From the cell containing the given text, extract its center point as (x, y) coordinate. 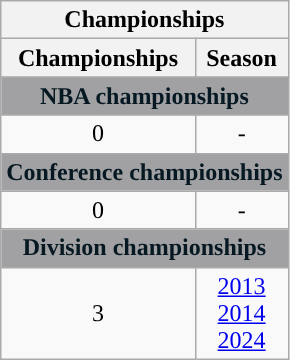
Conference championships (144, 172)
Division championships (144, 248)
3 (98, 313)
NBA championships (144, 96)
Season (242, 58)
201320142024 (242, 313)
